Return [x, y] of the center of cell containing provided text 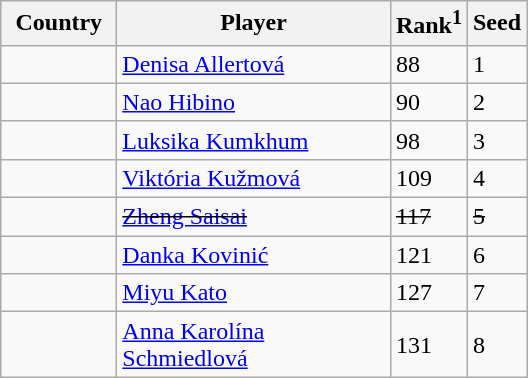
Zheng Saisai [254, 217]
3 [496, 140]
131 [428, 344]
Anna Karolína Schmiedlová [254, 344]
2 [496, 102]
98 [428, 140]
4 [496, 178]
Danka Kovinić [254, 255]
Viktória Kužmová [254, 178]
127 [428, 293]
90 [428, 102]
109 [428, 178]
Denisa Allertová [254, 64]
5 [496, 217]
Seed [496, 24]
1 [496, 64]
Miyu Kato [254, 293]
8 [496, 344]
Nao Hibino [254, 102]
6 [496, 255]
Country [59, 24]
Luksika Kumkhum [254, 140]
Player [254, 24]
117 [428, 217]
Rank1 [428, 24]
7 [496, 293]
121 [428, 255]
88 [428, 64]
